Identify which cell holds the provided text, then report its [X, Y] central coordinate. 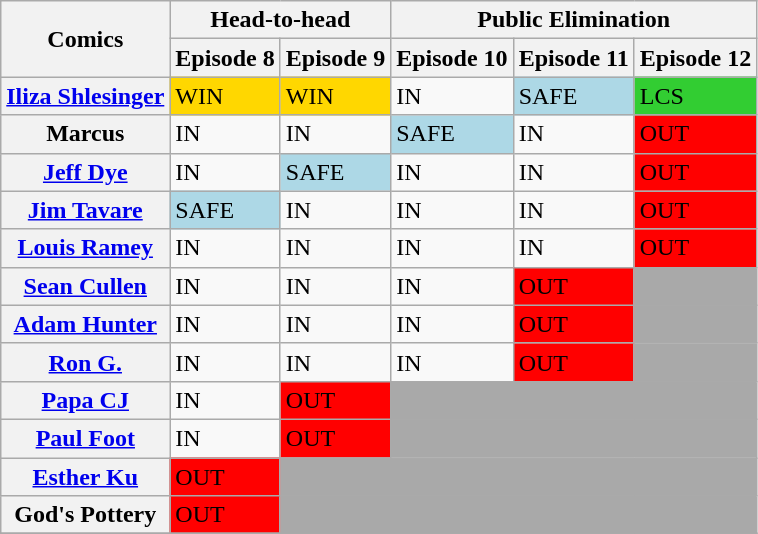
Ron G. [86, 362]
Esther Ku [86, 477]
Iliza Shlesinger [86, 96]
Papa CJ [86, 400]
Episode 11 [574, 58]
Jeff Dye [86, 172]
Marcus [86, 134]
Episode 8 [225, 58]
Episode 10 [452, 58]
Comics [86, 39]
Jim Tavare [86, 210]
Episode 9 [335, 58]
God's Pottery [86, 515]
Episode 12 [695, 58]
Adam Hunter [86, 324]
Paul Foot [86, 438]
Louis Ramey [86, 248]
Sean Cullen [86, 286]
Public Elimination [574, 20]
LCS [695, 96]
Head-to-head [280, 20]
